Extract the [X, Y] coordinate from the center of the cell holding the provided text.  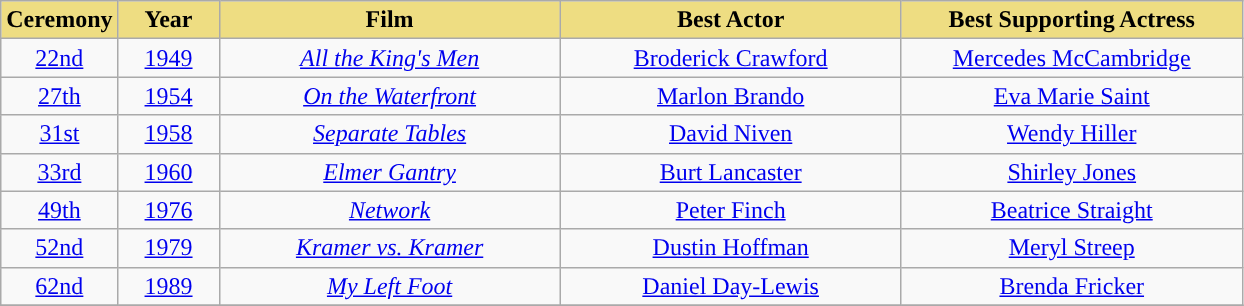
Year [168, 20]
Wendy Hiller [1072, 134]
Film [390, 20]
1958 [168, 134]
22nd [60, 58]
27th [60, 96]
On the Waterfront [390, 96]
David Niven [730, 134]
Eva Marie Saint [1072, 96]
33rd [60, 172]
Broderick Crawford [730, 58]
Mercedes McCambridge [1072, 58]
1954 [168, 96]
Kramer vs. Kramer [390, 248]
Meryl Streep [1072, 248]
Brenda Fricker [1072, 286]
All the King's Men [390, 58]
Best Actor [730, 20]
52nd [60, 248]
1989 [168, 286]
Daniel Day-Lewis [730, 286]
Elmer Gantry [390, 172]
31st [60, 134]
1979 [168, 248]
Ceremony [60, 20]
Burt Lancaster [730, 172]
Separate Tables [390, 134]
Marlon Brando [730, 96]
Peter Finch [730, 210]
Beatrice Straight [1072, 210]
My Left Foot [390, 286]
Dustin Hoffman [730, 248]
1949 [168, 58]
1960 [168, 172]
Shirley Jones [1072, 172]
Network [390, 210]
Best Supporting Actress [1072, 20]
49th [60, 210]
62nd [60, 286]
1976 [168, 210]
